Provide the (X, Y) coordinate of the cell's center where the given text is located.  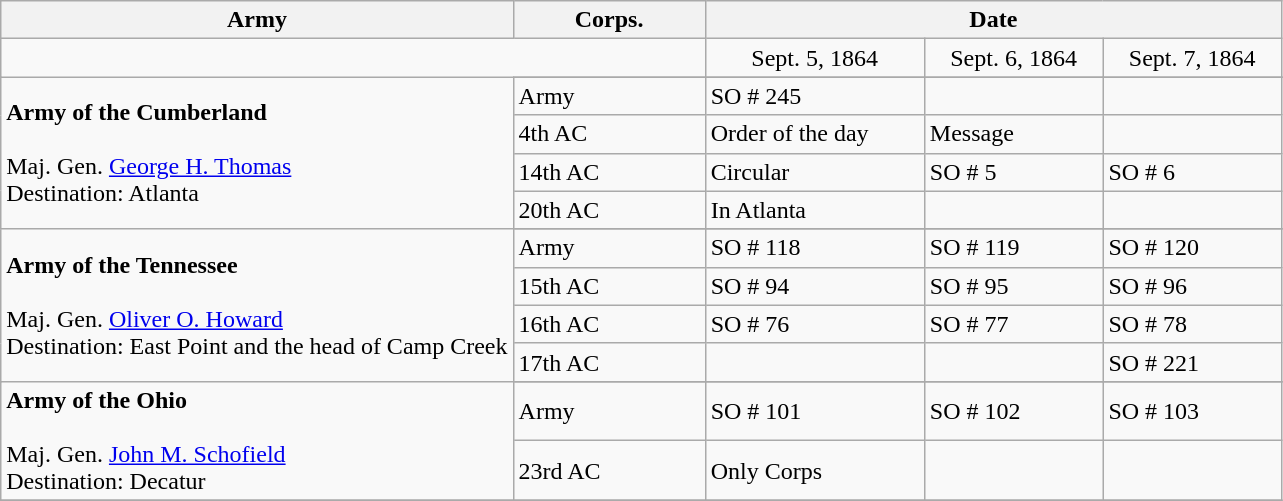
SO # 76 (814, 324)
SO # 94 (814, 286)
Date (993, 20)
SO # 77 (1014, 324)
SO # 120 (1192, 248)
17th AC (609, 362)
SO # 6 (1192, 172)
4th AC (609, 134)
SO # 5 (1014, 172)
14th AC (609, 172)
23rd AC (609, 471)
16th AC (609, 324)
SO # 101 (814, 411)
SO # 103 (1192, 411)
SO # 118 (814, 248)
SO # 95 (1014, 286)
Only Corps (814, 471)
Sept. 7, 1864 (1192, 58)
Message (1014, 134)
Army of the Cumberland Maj. Gen. George H. Thomas Destination: Atlanta (257, 153)
Army of the TennesseeMaj. Gen. Oliver O. Howard Destination: East Point and the head of Camp Creek (257, 305)
15th AC (609, 286)
Order of the day (814, 134)
Circular (814, 172)
SO # 102 (1014, 411)
SO # 119 (1014, 248)
Sept. 6, 1864 (1014, 58)
SO # 221 (1192, 362)
SO # 245 (814, 96)
20th AC (609, 210)
Corps. (609, 20)
Army of the OhioMaj. Gen. John M. Schofield Destination: Decatur (257, 440)
SO # 96 (1192, 286)
Sept. 5, 1864 (814, 58)
SO # 78 (1192, 324)
In Atlanta (814, 210)
